Output the (X, Y) coordinate of the center of the cell containing the given text.  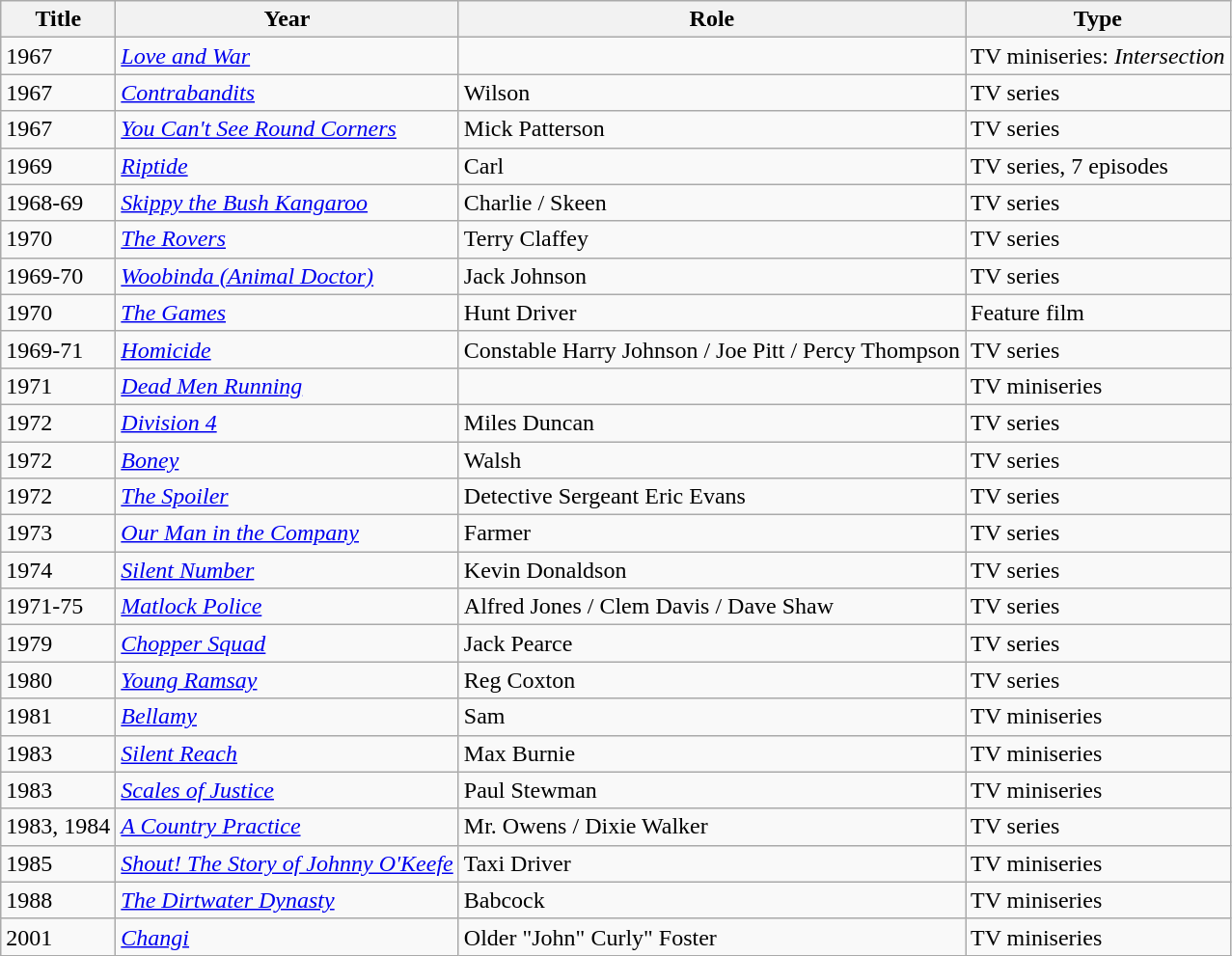
Mick Patterson (712, 129)
1969 (58, 166)
1985 (58, 863)
Silent Number (287, 570)
Division 4 (287, 423)
Charlie / Skeen (712, 203)
Max Burnie (712, 753)
Miles Duncan (712, 423)
Chopper Squad (287, 643)
Mr. Owens / Dixie Walker (712, 827)
1971-75 (58, 607)
Silent Reach (287, 753)
Contrabandits (287, 93)
Sam (712, 717)
1981 (58, 717)
Matlock Police (287, 607)
Hunt Driver (712, 313)
Love and War (287, 56)
Dead Men Running (287, 386)
Constable Harry Johnson / Joe Pitt / Percy Thompson (712, 349)
1971 (58, 386)
Jack Pearce (712, 643)
Terry Claffey (712, 239)
You Can't See Round Corners (287, 129)
1983, 1984 (58, 827)
Carl (712, 166)
1974 (58, 570)
1969-70 (58, 276)
Bellamy (287, 717)
TV series, 7 episodes (1098, 166)
Jack Johnson (712, 276)
1979 (58, 643)
The Dirtwater Dynasty (287, 900)
1980 (58, 680)
Homicide (287, 349)
Wilson (712, 93)
The Games (287, 313)
Kevin Donaldson (712, 570)
TV miniseries: Intersection (1098, 56)
Reg Coxton (712, 680)
Our Man in the Company (287, 533)
Role (712, 19)
Changi (287, 937)
Boney (287, 460)
1969-71 (58, 349)
Feature film (1098, 313)
Year (287, 19)
2001 (58, 937)
Title (58, 19)
Alfred Jones / Clem Davis / Dave Shaw (712, 607)
Skippy the Bush Kangaroo (287, 203)
Type (1098, 19)
Older "John" Curly" Foster (712, 937)
A Country Practice (287, 827)
1968-69 (58, 203)
1973 (58, 533)
1988 (58, 900)
Farmer (712, 533)
Walsh (712, 460)
Babcock (712, 900)
Paul Stewman (712, 790)
Taxi Driver (712, 863)
Young Ramsay (287, 680)
Detective Sergeant Eric Evans (712, 497)
The Rovers (287, 239)
Shout! The Story of Johnny O'Keefe (287, 863)
Scales of Justice (287, 790)
The Spoiler (287, 497)
Riptide (287, 166)
Woobinda (Animal Doctor) (287, 276)
